Locate the cell with the specified text and output its (X, Y) center coordinate. 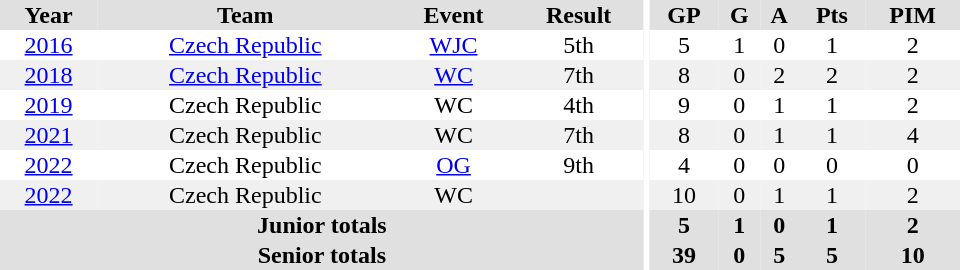
Junior totals (322, 225)
Team (245, 15)
2018 (48, 75)
9 (684, 105)
G (740, 15)
GP (684, 15)
4th (579, 105)
Result (579, 15)
PIM (912, 15)
Year (48, 15)
2021 (48, 135)
OG (454, 165)
Pts (832, 15)
A (780, 15)
2016 (48, 45)
WJC (454, 45)
9th (579, 165)
39 (684, 255)
5th (579, 45)
Senior totals (322, 255)
2019 (48, 105)
Event (454, 15)
